Scan for the cell matching the given text and deliver its [x, y] coordinate at center. 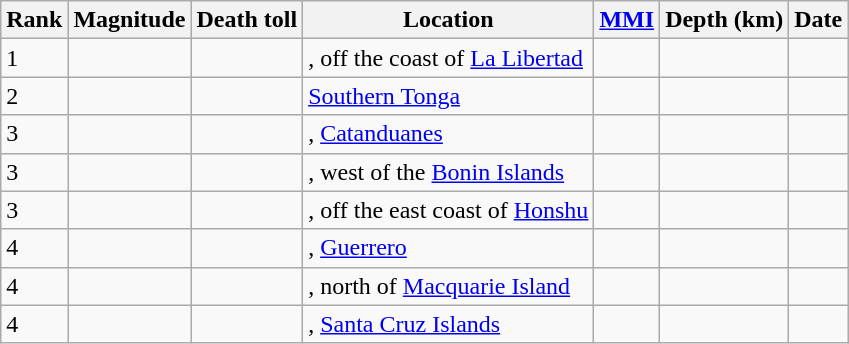
, Guerrero [448, 248]
2 [34, 96]
Depth (km) [724, 20]
, west of the Bonin Islands [448, 172]
MMI [627, 20]
, off the coast of La Libertad [448, 58]
Magnitude [130, 20]
Death toll [247, 20]
Date [818, 20]
1 [34, 58]
, Santa Cruz Islands [448, 324]
, north of Macquarie Island [448, 286]
, off the east coast of Honshu [448, 210]
Southern Tonga [448, 96]
Location [448, 20]
Rank [34, 20]
, Catanduanes [448, 134]
